Output the [x, y] coordinate of the center of the cell containing the given text.  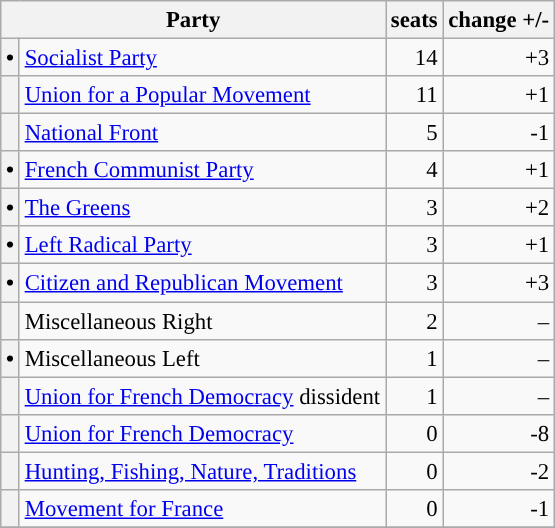
Miscellaneous Right [202, 321]
National Front [202, 133]
Hunting, Fishing, Nature, Traditions [202, 471]
French Communist Party [202, 170]
Citizen and Republican Movement [202, 283]
14 [414, 58]
-2 [499, 471]
The Greens [202, 208]
Left Radical Party [202, 245]
2 [414, 321]
Union for a Popular Movement [202, 95]
Miscellaneous Left [202, 358]
Union for French Democracy dissident [202, 396]
-8 [499, 433]
Socialist Party [202, 58]
Union for French Democracy [202, 433]
5 [414, 133]
Party [194, 20]
11 [414, 95]
change +/- [499, 20]
4 [414, 170]
seats [414, 20]
+2 [499, 208]
Movement for France [202, 509]
